Extract the (X, Y) coordinate from the center of the cell holding the provided text.  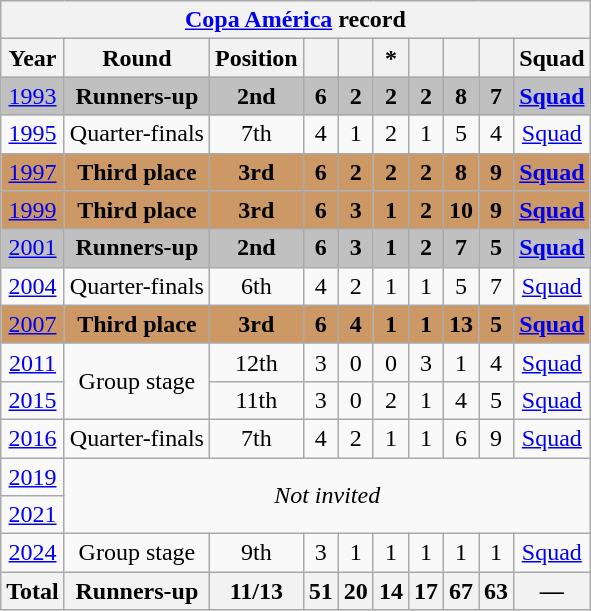
51 (320, 591)
Year (33, 58)
2011 (33, 362)
13 (460, 324)
1995 (33, 134)
2015 (33, 400)
Round (136, 58)
10 (460, 210)
6th (256, 286)
67 (460, 591)
9th (256, 553)
2001 (33, 248)
2004 (33, 286)
Total (33, 591)
1999 (33, 210)
12th (256, 362)
2021 (33, 515)
1993 (33, 96)
17 (426, 591)
20 (356, 591)
2016 (33, 438)
— (552, 591)
2007 (33, 324)
* (390, 58)
11th (256, 400)
2019 (33, 477)
Position (256, 58)
1997 (33, 172)
14 (390, 591)
63 (496, 591)
Copa América record (296, 20)
11/13 (256, 591)
Not invited (327, 496)
2024 (33, 553)
